Provide the (X, Y) coordinate of the cell's center where the given text is located.  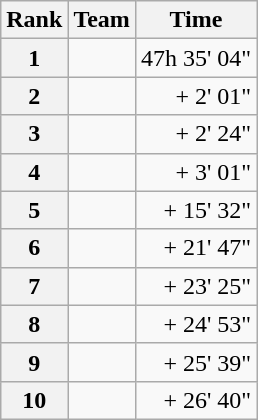
6 (34, 248)
Team (102, 20)
47h 35' 04" (196, 58)
4 (34, 172)
+ 3' 01" (196, 172)
+ 26' 40" (196, 400)
+ 25' 39" (196, 362)
8 (34, 324)
3 (34, 134)
5 (34, 210)
+ 24' 53" (196, 324)
+ 2' 24" (196, 134)
1 (34, 58)
7 (34, 286)
+ 15' 32" (196, 210)
+ 2' 01" (196, 96)
2 (34, 96)
+ 21' 47" (196, 248)
9 (34, 362)
10 (34, 400)
Rank (34, 20)
Time (196, 20)
+ 23' 25" (196, 286)
